Scan for the cell matching the given text and deliver its (x, y) coordinate at center. 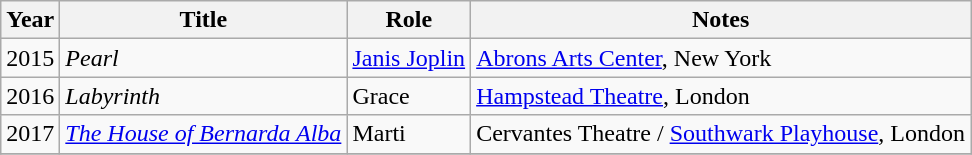
Role (409, 20)
2017 (30, 134)
Labyrinth (204, 96)
2016 (30, 96)
2015 (30, 58)
Janis Joplin (409, 58)
Title (204, 20)
Abrons Arts Center, New York (721, 58)
Year (30, 20)
Marti (409, 134)
Grace (409, 96)
The House of Bernarda Alba (204, 134)
Hampstead Theatre, London (721, 96)
Notes (721, 20)
Pearl (204, 58)
Cervantes Theatre / Southwark Playhouse, London (721, 134)
